Locate the cell with the specified text and output its [x, y] center coordinate. 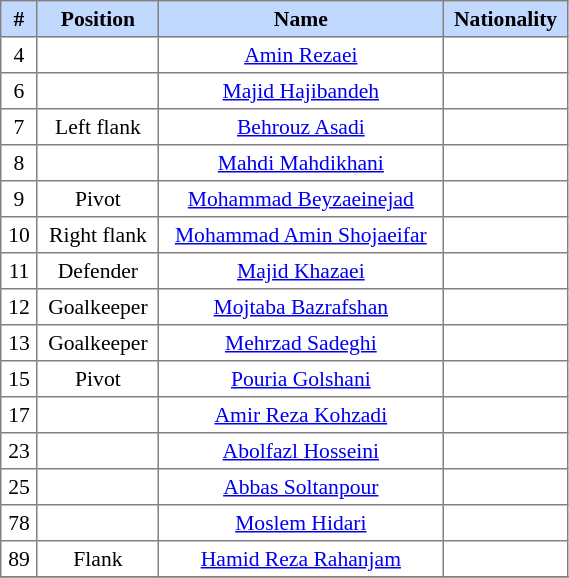
8 [20, 163]
Behrouz Asadi [300, 127]
Abbas Soltanpour [300, 487]
15 [20, 379]
Mahdi Mahdikhani [300, 163]
10 [20, 235]
Mehrzad Sadeghi [300, 343]
11 [20, 271]
17 [20, 415]
Position [98, 19]
Pouria Golshani [300, 379]
Hamid Reza Rahanjam [300, 559]
25 [20, 487]
Left flank [98, 127]
Name [300, 19]
9 [20, 199]
23 [20, 451]
Flank [98, 559]
13 [20, 343]
Moslem Hidari [300, 523]
# [20, 19]
Abolfazl Hosseini [300, 451]
Majid Khazaei [300, 271]
Majid Hajibandeh [300, 91]
7 [20, 127]
78 [20, 523]
Mojtaba Bazrafshan [300, 307]
Defender [98, 271]
Mohammad Amin Shojaeifar [300, 235]
12 [20, 307]
Right flank [98, 235]
Amir Reza Kohzadi [300, 415]
Amin Rezaei [300, 55]
6 [20, 91]
89 [20, 559]
Nationality [506, 19]
4 [20, 55]
Mohammad Beyzaeinejad [300, 199]
